Extract the (X, Y) coordinate from the center of the cell holding the provided text.  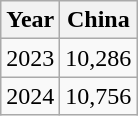
2023 (30, 58)
10,756 (98, 96)
Year (30, 20)
China (98, 20)
10,286 (98, 58)
2024 (30, 96)
